Scan for the cell matching the given text and deliver its (X, Y) coordinate at center. 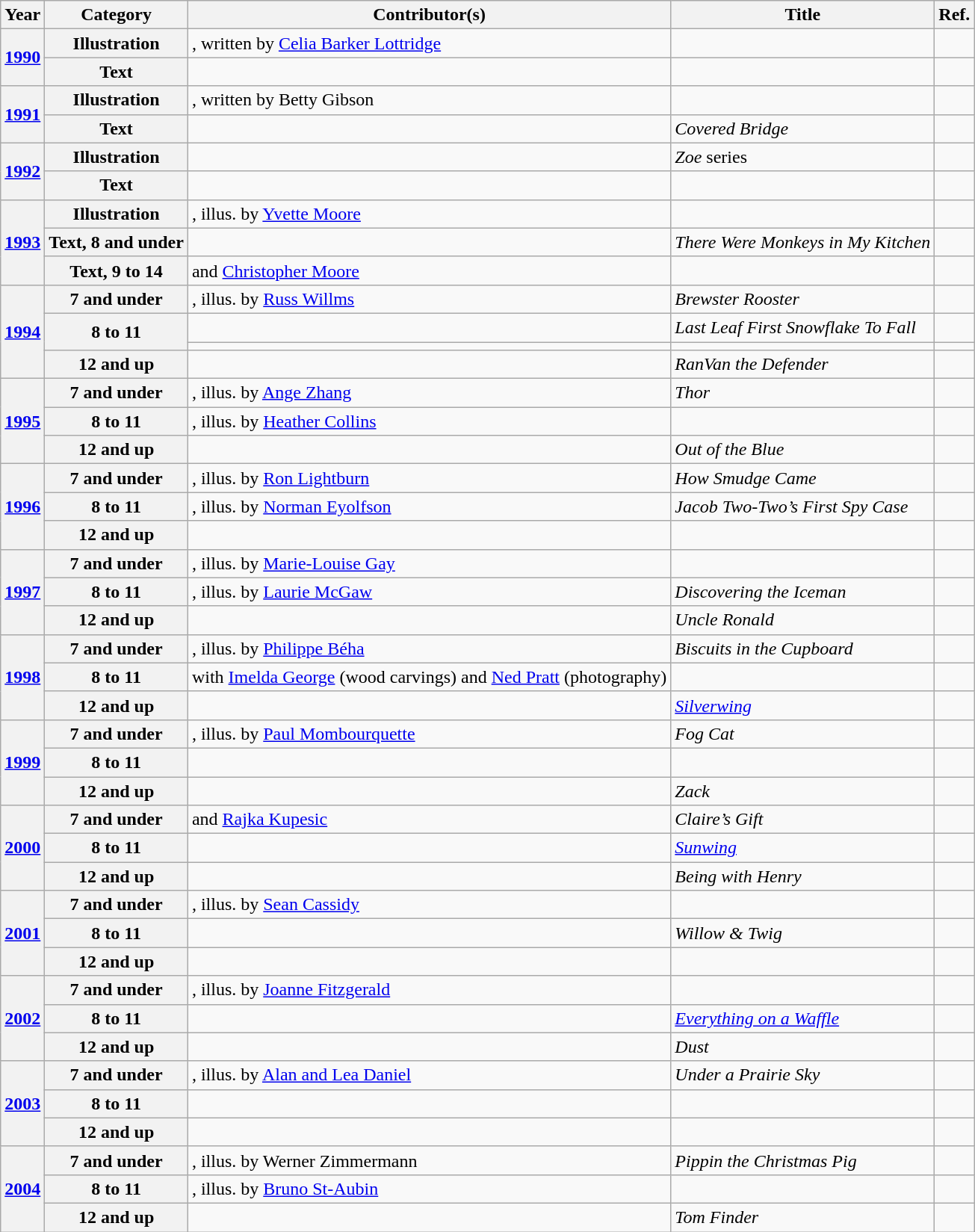
, illus. by Joanne Fitzgerald (429, 990)
, illus. by Philippe Béha (429, 648)
Zack (802, 791)
with Imelda George (wood carvings) and Ned Pratt (photography) (429, 677)
1996 (22, 507)
Sunwing (802, 848)
Dust (802, 1047)
2002 (22, 1018)
, illus. by Sean Cassidy (429, 905)
, illus. by Paul Mombourquette (429, 734)
Pippin the Christmas Pig (802, 1160)
Year (22, 15)
1994 (22, 332)
RanVan the Defender (802, 365)
, illus. by Heather Collins (429, 421)
Ref. (955, 15)
2001 (22, 933)
1991 (22, 114)
Category (117, 15)
Title (802, 15)
1993 (22, 242)
, illus. by Russ Willms (429, 299)
, illus. by Ron Lightburn (429, 478)
Being with Henry (802, 876)
2004 (22, 1189)
1997 (22, 592)
and Rajka Kupesic (429, 820)
1998 (22, 677)
Tom Finder (802, 1217)
, illus. by Werner Zimmermann (429, 1160)
, illus. by Ange Zhang (429, 393)
Biscuits in the Cupboard (802, 648)
1999 (22, 762)
1995 (22, 421)
1990 (22, 58)
1992 (22, 171)
How Smudge Came (802, 478)
, illus. by Yvette Moore (429, 214)
Silverwing (802, 705)
Out of the Blue (802, 450)
Text, 8 and under (117, 242)
Text, 9 to 14 (117, 270)
and Christopher Moore (429, 270)
Covered Bridge (802, 129)
There Were Monkeys in My Kitchen (802, 242)
, written by Celia Barker Lottridge (429, 43)
, illus. by Marie-Louise Gay (429, 563)
Zoe series (802, 157)
, illus. by Bruno St-Aubin (429, 1189)
2003 (22, 1103)
Under a Prairie Sky (802, 1075)
Last Leaf First Snowflake To Fall (802, 327)
Brewster Rooster (802, 299)
Contributor(s) (429, 15)
Willow & Twig (802, 933)
, written by Betty Gibson (429, 100)
Everything on a Waffle (802, 1018)
, illus. by Norman Eyolfson (429, 507)
Thor (802, 393)
Claire’s Gift (802, 820)
, illus. by Laurie McGaw (429, 592)
Fog Cat (802, 734)
, illus. by Alan and Lea Daniel (429, 1075)
2000 (22, 848)
Discovering the Iceman (802, 592)
Jacob Two-Two’s First Spy Case (802, 507)
Uncle Ronald (802, 620)
